Return the [X, Y] coordinate for the center point of the cell that contains the specified text.  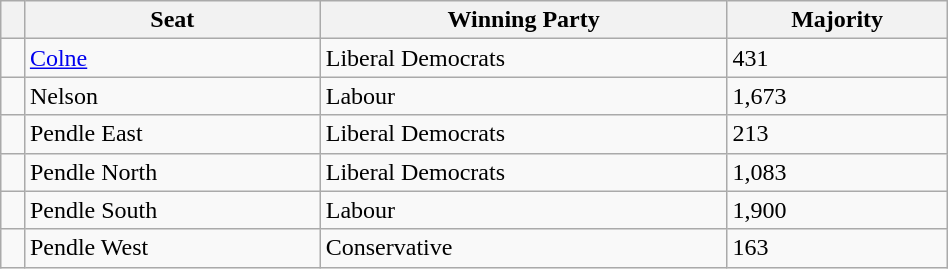
1,673 [837, 96]
Majority [837, 20]
431 [837, 58]
Nelson [172, 96]
Pendle West [172, 248]
Pendle South [172, 210]
Colne [172, 58]
Pendle East [172, 134]
163 [837, 248]
Pendle North [172, 172]
Conservative [524, 248]
Winning Party [524, 20]
1,083 [837, 172]
213 [837, 134]
1,900 [837, 210]
Seat [172, 20]
